Identify which cell holds the provided text, then report its [x, y] central coordinate. 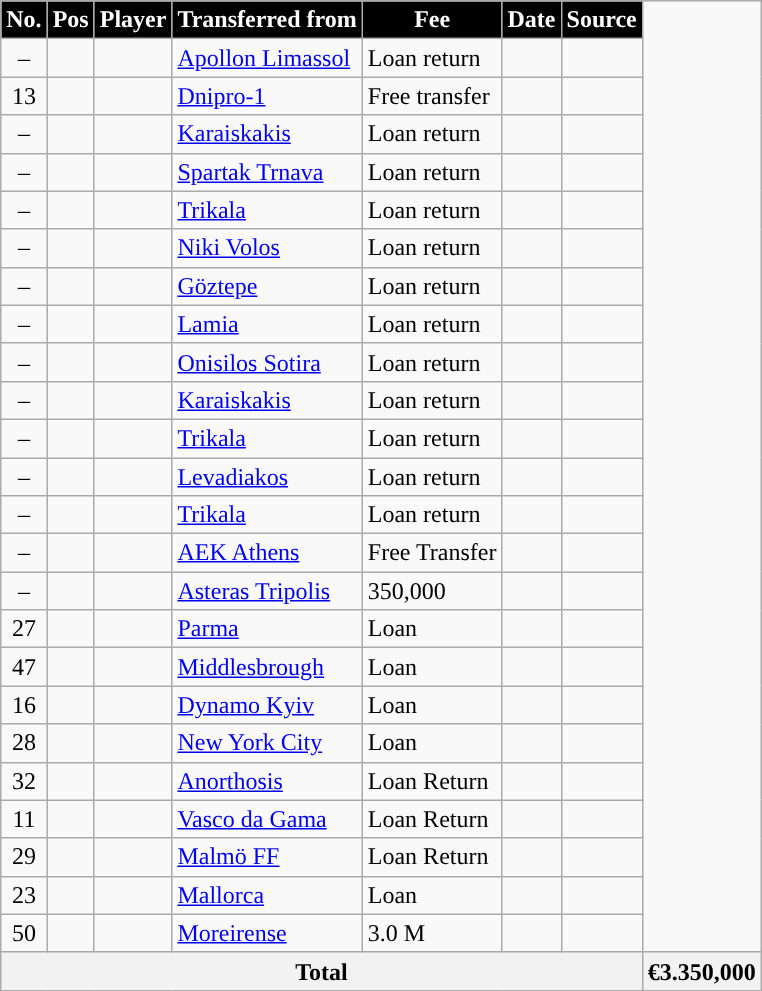
Dnipro-1 [267, 96]
Dynamo Kyiv [267, 705]
Parma [267, 629]
28 [24, 743]
Onisilos Sotira [267, 362]
50 [24, 933]
11 [24, 819]
27 [24, 629]
Apollon Limassol [267, 58]
Malmö FF [267, 857]
Source [602, 20]
Moreirense [267, 933]
3.0 M [432, 933]
Anorthosis [267, 781]
Pos [70, 20]
Levadiakos [267, 477]
Fee [432, 20]
Niki Volos [267, 248]
Middlesbrough [267, 667]
New York City [267, 743]
Asteras Tripolis [267, 591]
350,000 [432, 591]
€3.350,000 [702, 971]
Spartak Trnava [267, 172]
16 [24, 705]
13 [24, 96]
Total [322, 971]
47 [24, 667]
Mallorca [267, 895]
Date [532, 20]
Göztepe [267, 286]
Transferred from [267, 20]
Vasco da Gama [267, 819]
29 [24, 857]
Player [133, 20]
AEK Athens [267, 553]
No. [24, 20]
23 [24, 895]
32 [24, 781]
Free transfer [432, 96]
Lamia [267, 324]
Free Transfer [432, 553]
